Search for the cell housing the specified text and yield its (x, y) center coordinate. 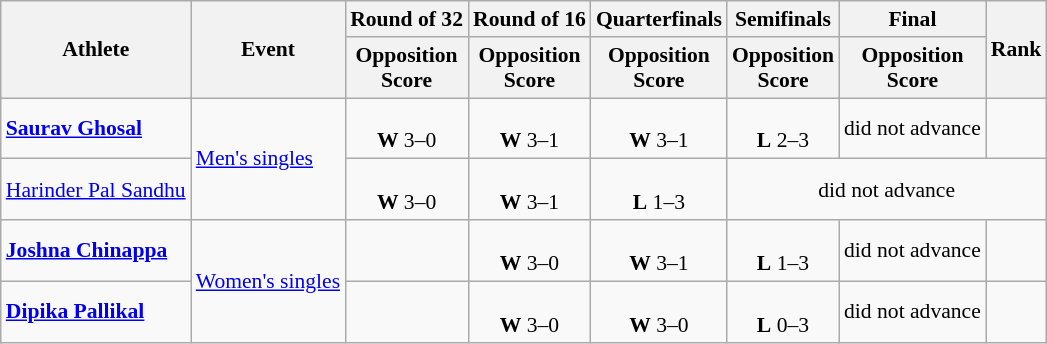
Event (268, 50)
Joshna Chinappa (96, 250)
Athlete (96, 50)
Dipika Pallikal (96, 312)
Rank (1016, 50)
Saurav Ghosal (96, 128)
Semifinals (783, 19)
Round of 32 (406, 19)
L 0–3 (783, 312)
Round of 16 (530, 19)
L 2–3 (783, 128)
Women's singles (268, 281)
Final (912, 19)
Harinder Pal Sandhu (96, 190)
Men's singles (268, 159)
Quarterfinals (659, 19)
